Output the (x, y) coordinate of the center of the cell containing the given text.  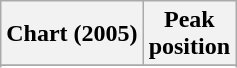
Chart (2005) (72, 34)
Peakposition (189, 34)
